Return the (x, y) coordinate for the center point of the cell that contains the specified text.  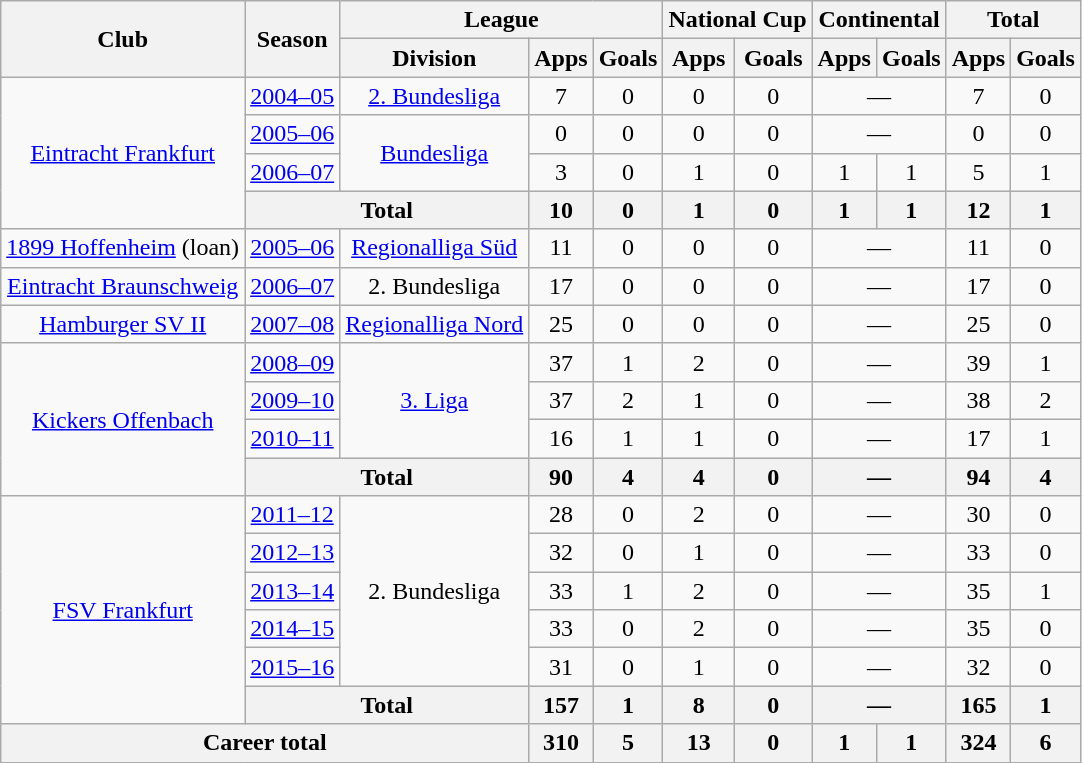
28 (561, 515)
2013–14 (292, 591)
Club (123, 39)
League (502, 20)
310 (561, 743)
90 (561, 477)
Bundesliga (434, 153)
Eintracht Braunschweig (123, 286)
2012–13 (292, 553)
13 (699, 743)
157 (561, 705)
1899 Hoffenheim (loan) (123, 248)
3 (561, 172)
10 (561, 210)
Division (434, 58)
Eintracht Frankfurt (123, 153)
12 (978, 210)
FSV Frankfurt (123, 610)
30 (978, 515)
2014–15 (292, 629)
2004–05 (292, 96)
2007–08 (292, 324)
6 (1046, 743)
165 (978, 705)
Season (292, 39)
3. Liga (434, 400)
2015–16 (292, 667)
2011–12 (292, 515)
Regionalliga Nord (434, 324)
Continental (879, 20)
38 (978, 400)
Regionalliga Süd (434, 248)
94 (978, 477)
2010–11 (292, 438)
324 (978, 743)
2008–09 (292, 362)
31 (561, 667)
8 (699, 705)
39 (978, 362)
Kickers Offenbach (123, 419)
2009–10 (292, 400)
National Cup (738, 20)
Hamburger SV II (123, 324)
16 (561, 438)
Career total (265, 743)
